Scan for the cell matching the given text and deliver its (x, y) coordinate at center. 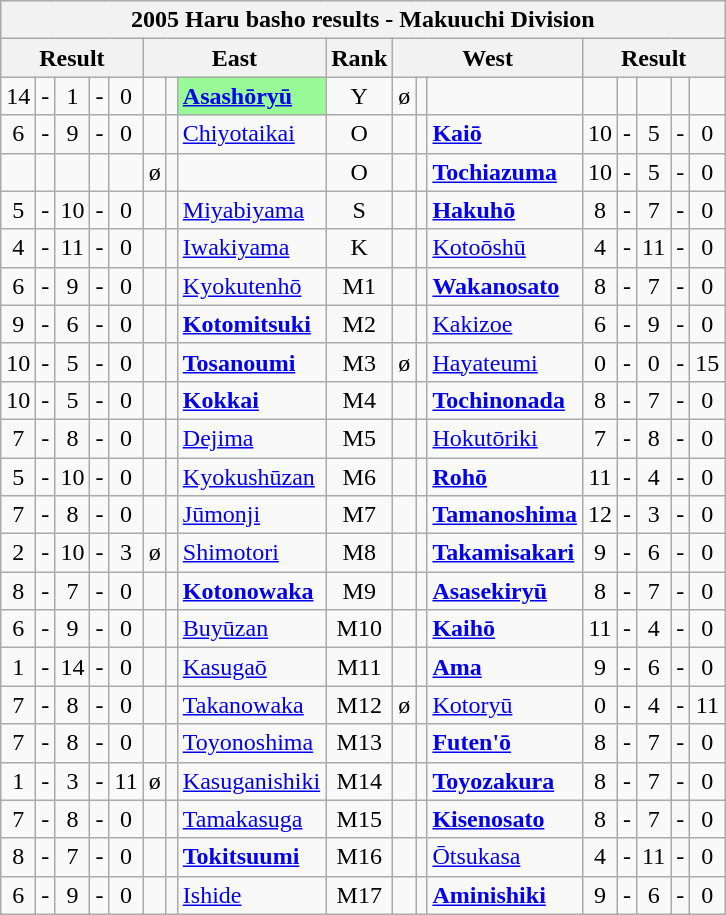
Rohō (505, 477)
2005 Haru basho results - Makuuchi Division (363, 20)
Rank (360, 58)
Aminishiki (505, 895)
Miyabiyama (251, 210)
Toyonoshima (251, 743)
Ōtsukasa (505, 857)
12 (600, 515)
S (360, 210)
Kyokushūzan (251, 477)
Chiyotaikai (251, 134)
Hokutōriki (505, 438)
Tochinonada (505, 400)
Kasuganishiki (251, 781)
M14 (360, 781)
15 (708, 362)
K (360, 248)
Tosanoumi (251, 362)
M4 (360, 400)
Hakuhō (505, 210)
Toyozakura (505, 781)
Takanowaka (251, 705)
Asashōryū (251, 96)
Ishide (251, 895)
M5 (360, 438)
Ama (505, 667)
Kokkai (251, 400)
Tamakasuga (251, 819)
Kyokutenhō (251, 286)
Tamanoshima (505, 515)
Kaihō (505, 629)
M8 (360, 553)
M10 (360, 629)
Kaiō (505, 134)
Tochiazuma (505, 172)
M1 (360, 286)
Buyūzan (251, 629)
West (488, 58)
Iwakiyama (251, 248)
Tokitsuumi (251, 857)
M15 (360, 819)
Takamisakari (505, 553)
Kotomitsuki (251, 324)
M12 (360, 705)
East (234, 58)
M17 (360, 895)
Kisenosato (505, 819)
M11 (360, 667)
M7 (360, 515)
M16 (360, 857)
Shimotori (251, 553)
Kotoryū (505, 705)
Dejima (251, 438)
Kotoōshū (505, 248)
Hayateumi (505, 362)
Futen'ō (505, 743)
M13 (360, 743)
Kasugaō (251, 667)
2 (18, 553)
M3 (360, 362)
Kotonowaka (251, 591)
Asasekiryū (505, 591)
Y (360, 96)
M6 (360, 477)
Jūmonji (251, 515)
M9 (360, 591)
Kakizoe (505, 324)
Wakanosato (505, 286)
M2 (360, 324)
